Output the (x, y) coordinate of the center of the cell containing the given text.  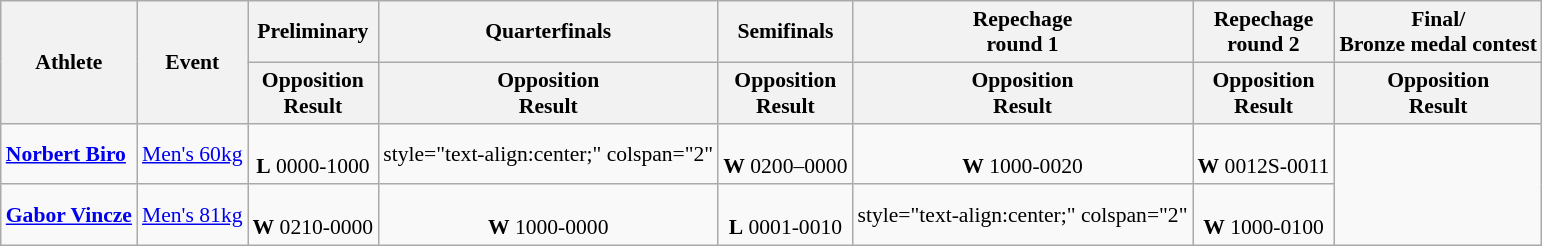
L 0000-1000 (314, 154)
W 0012S-0011 (1264, 154)
W 1000-0020 (1022, 154)
W 0200–0000 (785, 154)
Gabor Vincze (69, 216)
Quarterfinals (548, 32)
W 1000-0000 (548, 216)
W 0210-0000 (314, 216)
L 0001-0010 (785, 216)
W 1000-0100 (1264, 216)
Norbert Biro (69, 154)
Semifinals (785, 32)
Repechage round 1 (1022, 32)
Final/Bronze medal contest (1438, 32)
Event (192, 62)
Men's 81kg (192, 216)
Repechage round 2 (1264, 32)
Men's 60kg (192, 154)
Preliminary (314, 32)
Athlete (69, 62)
